Return the [x, y] coordinate for the center point of the cell that contains the specified text.  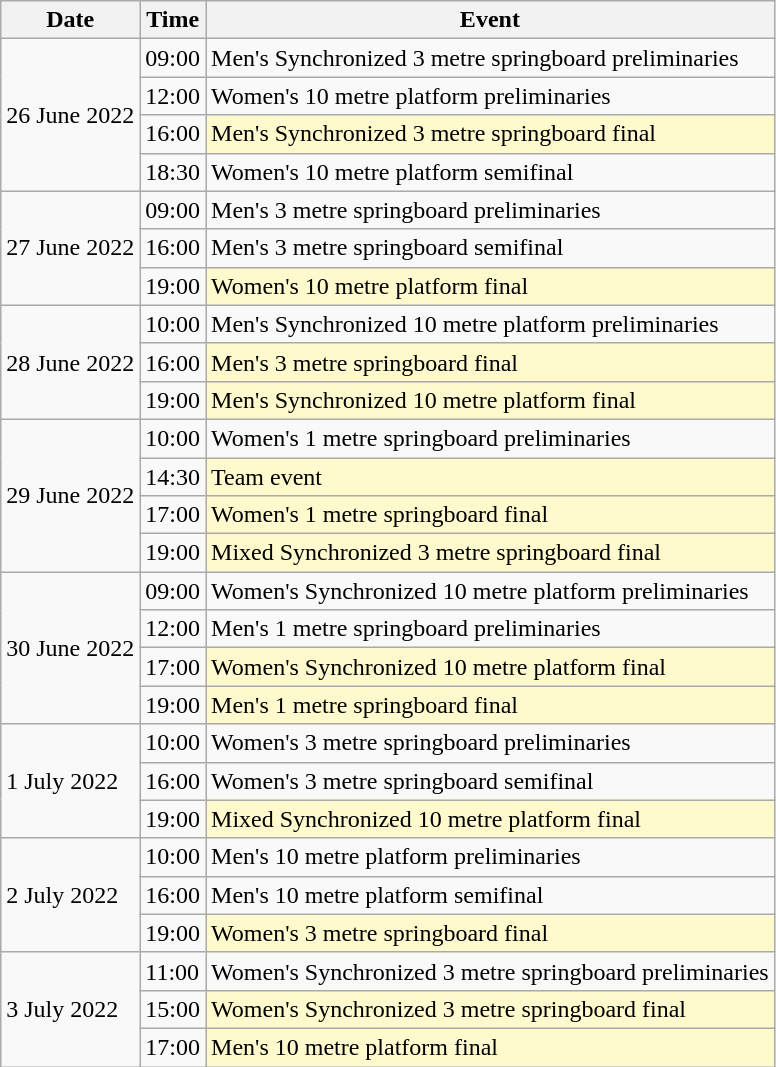
2 July 2022 [70, 895]
Mixed Synchronized 3 metre springboard final [490, 553]
Men's 10 metre platform preliminaries [490, 857]
Men's 3 metre springboard final [490, 362]
Men's Synchronized 3 metre springboard final [490, 134]
Women's 1 metre springboard preliminaries [490, 438]
Women's 3 metre springboard final [490, 933]
30 June 2022 [70, 648]
Women's 1 metre springboard final [490, 515]
Men's 3 metre springboard semifinal [490, 248]
Men's Synchronized 10 metre platform final [490, 400]
14:30 [173, 477]
Men's Synchronized 10 metre platform preliminaries [490, 324]
Men's 10 metre platform final [490, 1047]
Women's 10 metre platform final [490, 286]
11:00 [173, 971]
Time [173, 20]
Men's 3 metre springboard preliminaries [490, 210]
Men's 10 metre platform semifinal [490, 895]
Women's Synchronized 3 metre springboard final [490, 1009]
Date [70, 20]
Mixed Synchronized 10 metre platform final [490, 819]
Men's 1 metre springboard final [490, 705]
27 June 2022 [70, 248]
Team event [490, 477]
18:30 [173, 172]
Women's 3 metre springboard preliminaries [490, 743]
Women's 3 metre springboard semifinal [490, 781]
Women's Synchronized 10 metre platform final [490, 667]
Men's 1 metre springboard preliminaries [490, 629]
26 June 2022 [70, 115]
3 July 2022 [70, 1009]
Women's Synchronized 3 metre springboard preliminaries [490, 971]
Event [490, 20]
29 June 2022 [70, 495]
1 July 2022 [70, 781]
Men's Synchronized 3 metre springboard preliminaries [490, 58]
Women's 10 metre platform preliminaries [490, 96]
Women's Synchronized 10 metre platform preliminaries [490, 591]
28 June 2022 [70, 362]
Women's 10 metre platform semifinal [490, 172]
15:00 [173, 1009]
